From the cell containing the given text, extract its center point as (X, Y) coordinate. 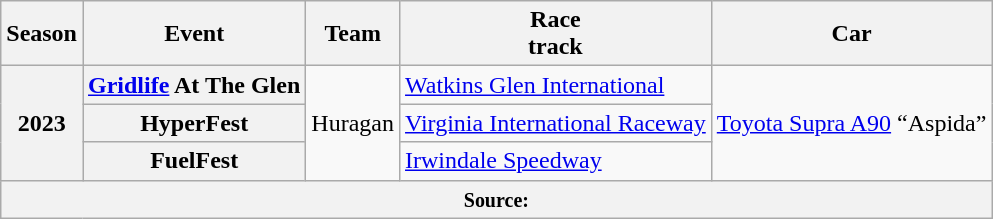
FuelFest (194, 161)
Event (194, 34)
Virginia International Raceway (556, 123)
Huragan (353, 123)
Gridlife At The Glen (194, 85)
Toyota Supra A90 “Aspida” (852, 123)
Watkins Glen International (556, 85)
Team (353, 34)
HyperFest (194, 123)
Car (852, 34)
Season (42, 34)
Irwindale Speedway (556, 161)
Racetrack (556, 34)
2023 (42, 123)
Source: (496, 199)
